Identify which cell holds the provided text, then report its [x, y] central coordinate. 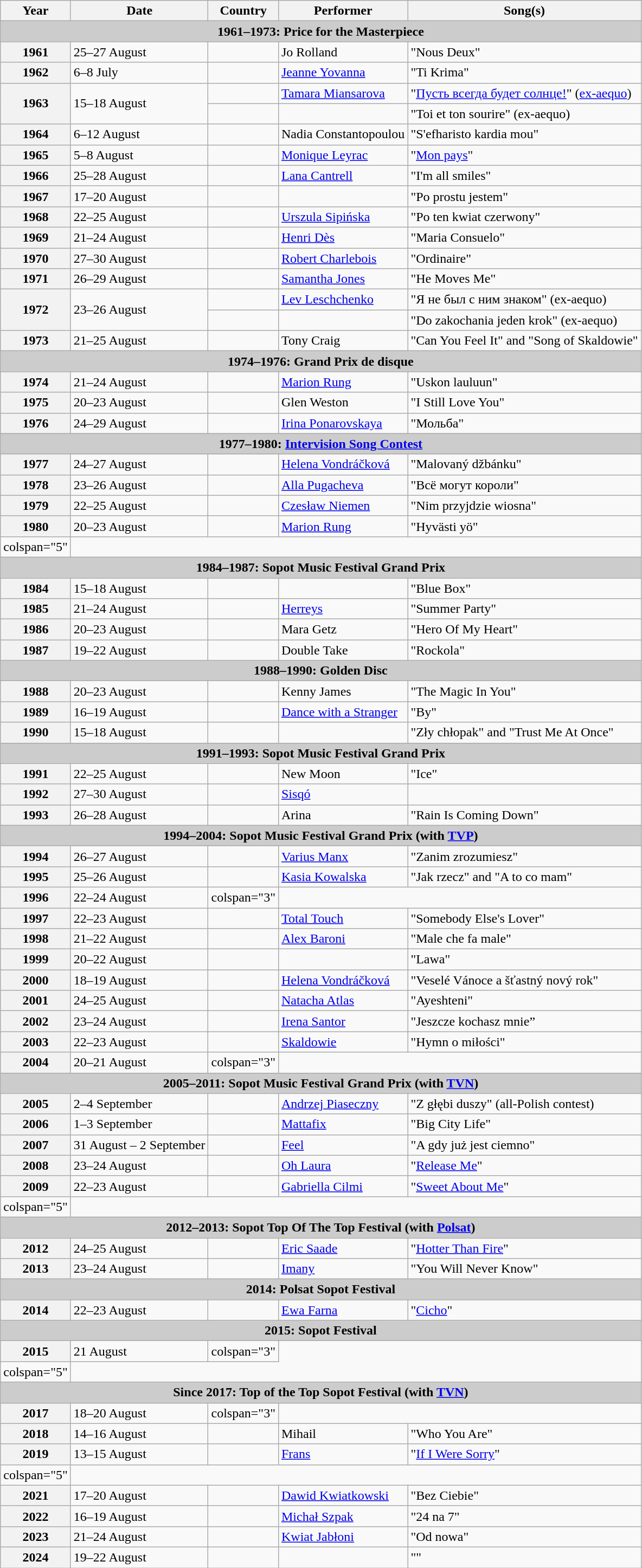
1977–1980: Intervision Song Contest [321, 444]
Ewa Farna [343, 1310]
2012 [36, 1248]
Michał Szpak [343, 1516]
"Z głębi duszy" (all-Polish contest) [524, 1104]
1994 [36, 856]
"If I Were Sorry" [524, 1454]
"Po prostu jestem" [524, 196]
Czesław Niemen [343, 506]
Alex Baroni [343, 939]
Since 2017: Top of the Top Sopot Festival (with TVN) [321, 1392]
2009 [36, 1186]
"I Still Love You" [524, 403]
1963 [36, 103]
Tony Craig [343, 341]
"Malovaný džbánku" [524, 464]
"" [524, 1557]
1972 [36, 310]
"Ordinaire" [524, 258]
"Всё могут короли" [524, 485]
"He Moves Me" [524, 279]
Feel [343, 1145]
Total Touch [343, 918]
"Пусть всегда будет солнце!" (ex-aequo) [524, 93]
31 August – 2 September [139, 1145]
20–22 August [139, 960]
2019 [36, 1454]
1976 [36, 423]
"Who You Are" [524, 1434]
"Hyvästi yö" [524, 526]
18–20 August [139, 1413]
"Male che fa male" [524, 939]
Mattafix [343, 1124]
Oh Laura [343, 1165]
2024 [36, 1557]
24–27 August [139, 464]
1991 [36, 774]
1970 [36, 258]
1967 [36, 196]
2001 [36, 1001]
"Hotter Than Fire" [524, 1248]
1966 [36, 176]
1973 [36, 341]
22–24 August [139, 897]
1989 [36, 712]
2005 [36, 1104]
"Big City Life" [524, 1124]
1984–1987: Sopot Music Festival Grand Prix [321, 567]
2012–2013: Sopot Top Of The Top Festival (with Polsat) [321, 1227]
Lana Cantrell [343, 176]
"24 na 7" [524, 1516]
Jeanne Yovanna [343, 73]
Alla Pugacheva [343, 485]
1969 [36, 237]
1961 [36, 52]
6–8 July [139, 73]
"The Magic In You" [524, 691]
"Do zakochania jeden krok" (ex-aequo) [524, 320]
"Zły chłopak" and "Trust Me At Once" [524, 733]
"S'efharisto kardia mou" [524, 134]
1999 [36, 960]
1998 [36, 939]
"Ayeshteni" [524, 1001]
"Toi et ton sourire" (ex-aequo) [524, 114]
"Ti Krima" [524, 73]
2022 [36, 1516]
"Veselé Vánoce a šťastný nový rok" [524, 980]
"Cicho" [524, 1310]
Performer [343, 11]
"Ice" [524, 774]
26–29 August [139, 279]
"Release Me" [524, 1165]
"Nim przyjdzie wiosna" [524, 506]
13–15 August [139, 1454]
"Bez Ciebie" [524, 1495]
21 August [139, 1351]
Herreys [343, 609]
26–28 August [139, 815]
14–16 August [139, 1434]
2014: Polsat Sopot Festival [321, 1290]
Kenny James [343, 691]
2000 [36, 980]
25–27 August [139, 52]
"Hero Of My Heart" [524, 630]
1988–1990: Golden Disc [321, 671]
1996 [36, 897]
Frans [343, 1454]
"Lawa" [524, 960]
Lev Leschchenko [343, 300]
Andrzej Piaseczny [343, 1104]
2005–2011: Sopot Music Festival Grand Prix (with TVN) [321, 1083]
1964 [36, 134]
Kwiat Jabłoni [343, 1537]
Dawid Kwiatkowski [343, 1495]
2002 [36, 1021]
2003 [36, 1042]
Jo Rolland [343, 52]
"Nous Deux" [524, 52]
"Sweet About Me" [524, 1186]
"Po ten kwiat czerwony" [524, 217]
2013 [36, 1269]
21–22 August [139, 939]
1978 [36, 485]
1974 [36, 382]
New Moon [343, 774]
1993 [36, 815]
Imany [343, 1269]
Tamara Miansarova [343, 93]
2021 [36, 1495]
1991–1993: Sopot Music Festival Grand Prix [321, 753]
Samantha Jones [343, 279]
"Jeszcze kochasz mnie” [524, 1021]
Date [139, 11]
"Uskon lauluun" [524, 382]
2–4 September [139, 1104]
Arina [343, 815]
"Jak rzecz" and "A to co mam" [524, 877]
1985 [36, 609]
2008 [36, 1165]
1980 [36, 526]
Country [243, 11]
1965 [36, 155]
24–29 August [139, 423]
6–12 August [139, 134]
1994–2004: Sopot Music Festival Grand Prix (with TVP) [321, 835]
"You Will Never Know" [524, 1269]
1984 [36, 588]
"Я не был с ним знаком" (ex-aequo) [524, 300]
"Hymn o miłości" [524, 1042]
Eric Saade [343, 1248]
2004 [36, 1062]
2015 [36, 1351]
1992 [36, 794]
"Od nowa" [524, 1537]
25–28 August [139, 176]
1988 [36, 691]
20–21 August [139, 1062]
"Rockola" [524, 650]
Sisqó [343, 794]
Year [36, 11]
"Zanim zrozumiesz" [524, 856]
Kasia Kowalska [343, 877]
Varius Manx [343, 856]
1–3 September [139, 1124]
2015: Sopot Festival [321, 1331]
1986 [36, 630]
2006 [36, 1124]
1971 [36, 279]
Double Take [343, 650]
"Summer Party" [524, 609]
1968 [36, 217]
2023 [36, 1537]
21–25 August [139, 341]
Natacha Atlas [343, 1001]
Dance with a Stranger [343, 712]
26–27 August [139, 856]
18–19 August [139, 980]
1995 [36, 877]
Skaldowie [343, 1042]
"Maria Consuelo" [524, 237]
Urszula Sipińska [343, 217]
Gabriella Cilmi [343, 1186]
1974–1976: Grand Prix de disque [321, 361]
"Мольба" [524, 423]
1987 [36, 650]
Monique Leyrac [343, 155]
Henri Dès [343, 237]
2014 [36, 1310]
2018 [36, 1434]
"Blue Box" [524, 588]
Song(s) [524, 11]
1979 [36, 506]
1962 [36, 73]
1961–1973: Price for the Masterpiece [321, 31]
2017 [36, 1413]
1975 [36, 403]
1990 [36, 733]
"Mon pays" [524, 155]
"Can You Feel It" and "Song of Skaldowie" [524, 341]
1977 [36, 464]
Robert Charlebois [343, 258]
Nadia Constantopoulou [343, 134]
"By" [524, 712]
"Somebody Else's Lover" [524, 918]
Glen Weston [343, 403]
1997 [36, 918]
"A gdy już jest ciemno" [524, 1145]
Irina Ponarovskaya [343, 423]
"Rain Is Coming Down" [524, 815]
"I'm all smiles" [524, 176]
25–26 August [139, 877]
5–8 August [139, 155]
Mihail [343, 1434]
2007 [36, 1145]
Mara Getz [343, 630]
Irena Santor [343, 1021]
